Provide the [x, y] coordinate of the cell's center where the given text is located.  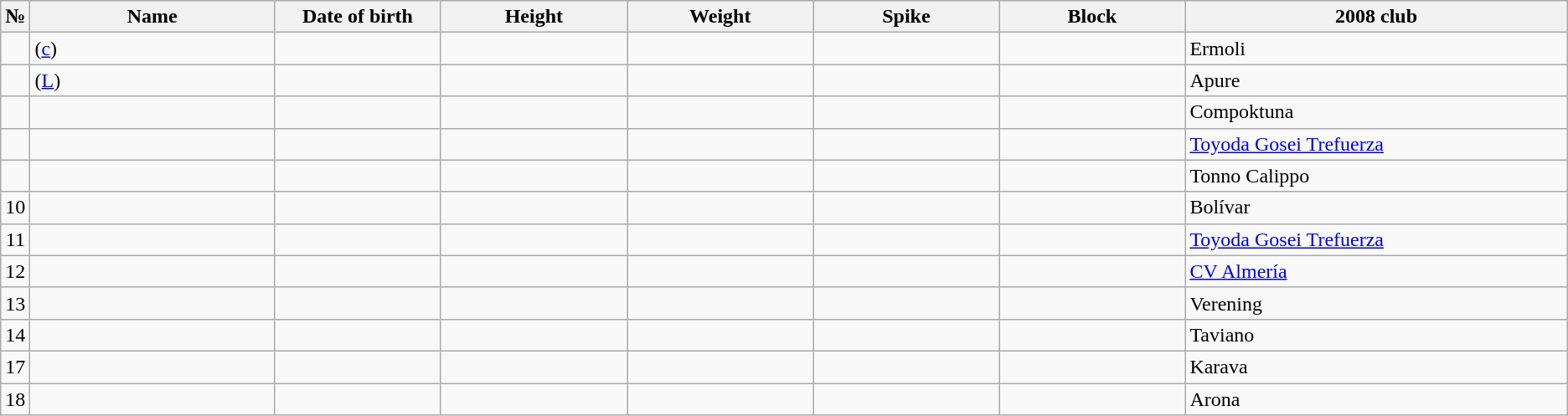
Ermoli [1376, 49]
10 [15, 208]
2008 club [1376, 17]
Tonno Calippo [1376, 176]
18 [15, 399]
Verening [1376, 303]
11 [15, 239]
Apure [1376, 80]
(c) [152, 49]
Compoktuna [1376, 112]
14 [15, 335]
17 [15, 367]
13 [15, 303]
Karava [1376, 367]
Bolívar [1376, 208]
Date of birth [358, 17]
Name [152, 17]
(L) [152, 80]
Spike [906, 17]
12 [15, 271]
Arona [1376, 399]
CV Almería [1376, 271]
Taviano [1376, 335]
Height [534, 17]
№ [15, 17]
Weight [720, 17]
Block [1092, 17]
